Extract the (x, y) coordinate from the center of the cell holding the provided text.  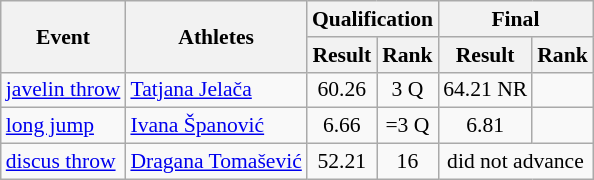
did not advance (516, 162)
Event (64, 36)
javelin throw (64, 90)
52.21 (342, 162)
Athletes (216, 36)
discus throw (64, 162)
Tatjana Jelača (216, 90)
long jump (64, 126)
Dragana Tomašević (216, 162)
Final (516, 19)
3 Q (408, 90)
16 (408, 162)
6.66 (342, 126)
6.81 (485, 126)
Ivana Španović (216, 126)
64.21 NR (485, 90)
Qualification (372, 19)
60.26 (342, 90)
=3 Q (408, 126)
